Extract the (X, Y) coordinate from the center of the cell holding the provided text.  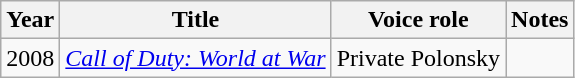
Voice role (418, 20)
2008 (30, 58)
Year (30, 20)
Notes (540, 20)
Call of Duty: World at War (196, 58)
Private Polonsky (418, 58)
Title (196, 20)
